Determine the [x, y] coordinate at the center of the cell enclosing the given text.  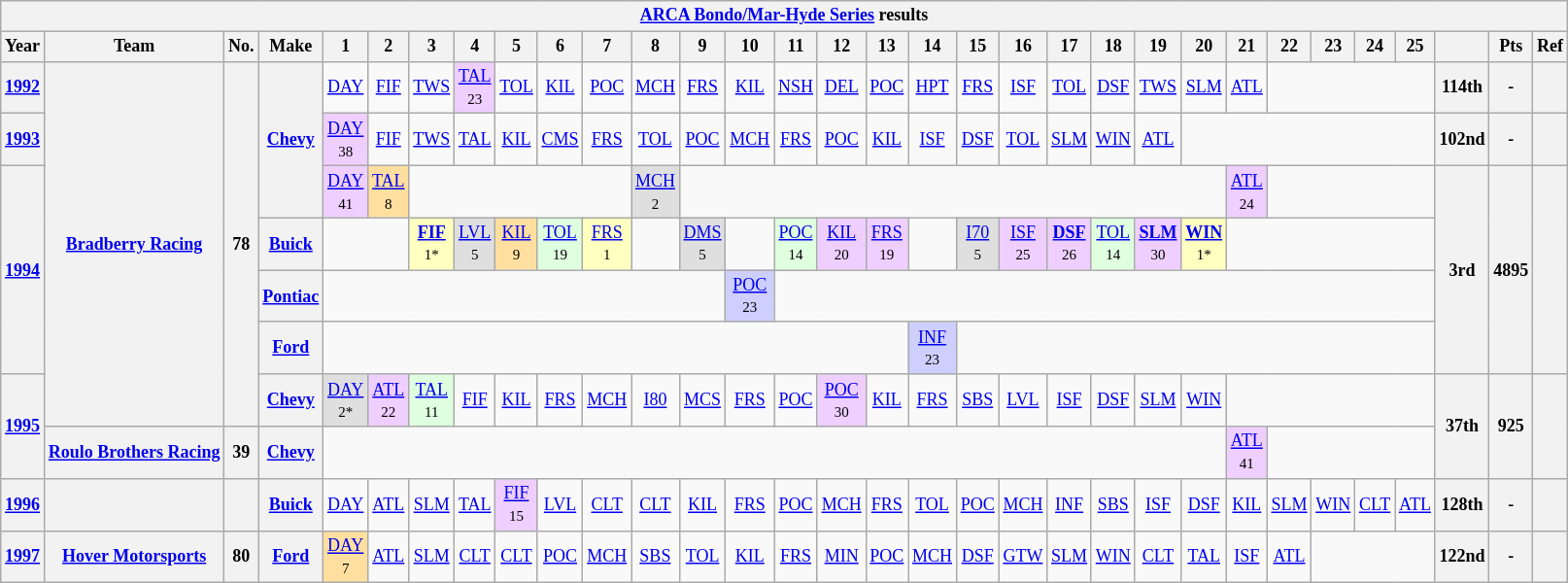
FIF15 [517, 504]
TAL11 [431, 400]
No. [241, 47]
17 [1070, 47]
1996 [23, 504]
ATL24 [1247, 191]
6 [560, 47]
102nd [1462, 140]
4895 [1512, 270]
Pts [1512, 47]
25 [1415, 47]
TOL14 [1113, 244]
22 [1289, 47]
FIF1* [431, 244]
Team [134, 47]
Roulo Brothers Racing [134, 453]
DAY41 [346, 191]
128th [1462, 504]
ATL22 [389, 400]
10 [750, 47]
1 [346, 47]
Ref [1551, 47]
1992 [23, 87]
15 [977, 47]
Hover Motorsports [134, 557]
DAY7 [346, 557]
MCS [702, 400]
78 [241, 244]
16 [1023, 47]
GTW [1023, 557]
TOL19 [560, 244]
37th [1462, 426]
POC14 [797, 244]
3 [431, 47]
HPT [933, 87]
7 [607, 47]
MIN [841, 557]
39 [241, 453]
13 [887, 47]
DAY38 [346, 140]
1993 [23, 140]
SLM30 [1158, 244]
POC30 [841, 400]
DSF26 [1070, 244]
3rd [1462, 270]
2 [389, 47]
18 [1113, 47]
FRS1 [607, 244]
21 [1247, 47]
80 [241, 557]
1995 [23, 426]
KIL20 [841, 244]
5 [517, 47]
POC23 [750, 296]
MCH2 [656, 191]
KIL9 [517, 244]
CMS [560, 140]
INF [1070, 504]
DEL [841, 87]
114th [1462, 87]
8 [656, 47]
Pontiac [291, 296]
1997 [23, 557]
925 [1512, 426]
TAL8 [389, 191]
I80 [656, 400]
DMS5 [702, 244]
NSH [797, 87]
9 [702, 47]
23 [1333, 47]
DAY2* [346, 400]
122nd [1462, 557]
Make [291, 47]
20 [1205, 47]
1994 [23, 270]
12 [841, 47]
ARCA Bondo/Mar-Hyde Series results [785, 16]
ISF25 [1023, 244]
ATL41 [1247, 453]
4 [475, 47]
Bradberry Racing [134, 244]
I705 [977, 244]
24 [1376, 47]
WIN1* [1205, 244]
FRS19 [887, 244]
11 [797, 47]
19 [1158, 47]
14 [933, 47]
LVL5 [475, 244]
TAL23 [475, 87]
INF23 [933, 348]
Year [23, 47]
